For the text-containing cell, return its midpoint in [X, Y] coordinate format. 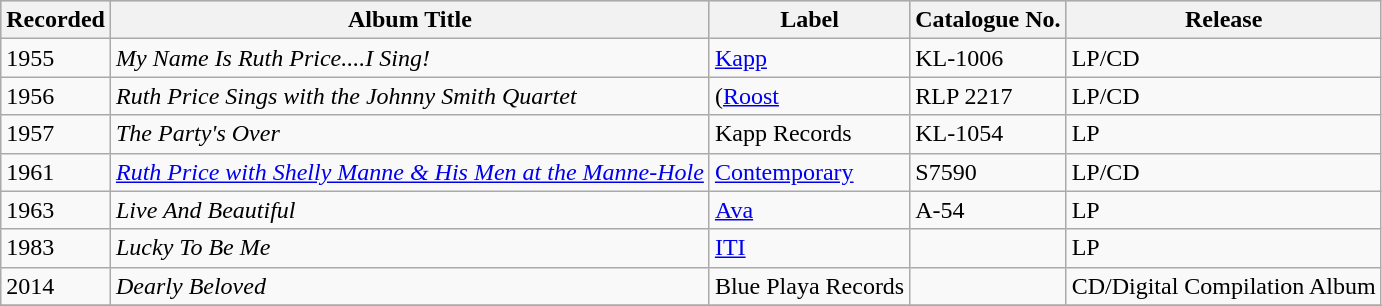
KL-1006 [988, 58]
Album Title [410, 20]
Catalogue No. [988, 20]
Label [809, 20]
Contemporary [809, 172]
My Name Is Ruth Price....I Sing! [410, 58]
2014 [56, 286]
ITI [809, 248]
Ruth Price with Shelly Manne & His Men at the Manne-Hole [410, 172]
1955 [56, 58]
Kapp [809, 58]
Dearly Beloved [410, 286]
(Roost [809, 96]
Ruth Price Sings with the Johnny Smith Quartet [410, 96]
Kapp Records [809, 134]
Recorded [56, 20]
Lucky To Be Me [410, 248]
1961 [56, 172]
1957 [56, 134]
RLP 2217 [988, 96]
Live And Beautiful [410, 210]
S7590 [988, 172]
Release [1224, 20]
A-54 [988, 210]
Ava [809, 210]
1956 [56, 96]
CD/Digital Compilation Album [1224, 286]
KL-1054 [988, 134]
The Party's Over [410, 134]
1963 [56, 210]
Blue Playa Records [809, 286]
1983 [56, 248]
